From the cell containing the given text, extract its center point as [X, Y] coordinate. 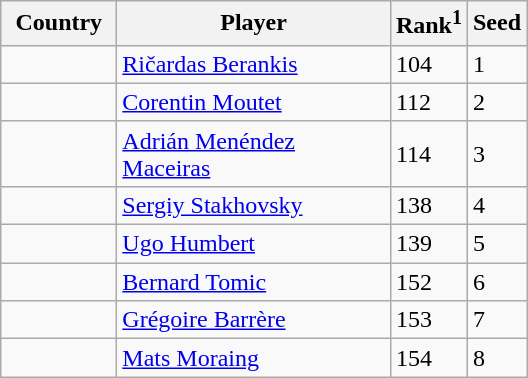
114 [428, 154]
Seed [496, 24]
Mats Moraing [254, 358]
Country [59, 24]
7 [496, 320]
104 [428, 64]
Rank1 [428, 24]
5 [496, 244]
1 [496, 64]
6 [496, 282]
138 [428, 205]
153 [428, 320]
2 [496, 102]
Sergiy Stakhovsky [254, 205]
4 [496, 205]
8 [496, 358]
Adrián Menéndez Maceiras [254, 154]
Grégoire Barrère [254, 320]
Ugo Humbert [254, 244]
Ričardas Berankis [254, 64]
139 [428, 244]
152 [428, 282]
Bernard Tomic [254, 282]
Corentin Moutet [254, 102]
154 [428, 358]
3 [496, 154]
Player [254, 24]
112 [428, 102]
